Provide the [x, y] coordinate of the cell's center where the given text is located.  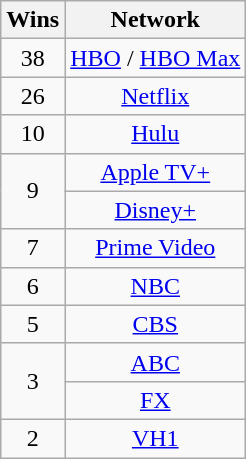
5 [33, 324]
Prime Video [156, 248]
2 [33, 438]
HBO / HBO Max [156, 58]
FX [156, 400]
Disney+ [156, 210]
Apple TV+ [156, 172]
NBC [156, 286]
Network [156, 20]
26 [33, 96]
7 [33, 248]
3 [33, 381]
9 [33, 191]
VH1 [156, 438]
38 [33, 58]
CBS [156, 324]
Netflix [156, 96]
6 [33, 286]
ABC [156, 362]
Hulu [156, 134]
10 [33, 134]
Wins [33, 20]
